Capture the cell that displays the provided text and extract its (X, Y) central coordinate. 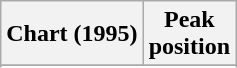
Peakposition (189, 34)
Chart (1995) (72, 34)
